For the text-containing cell, return its midpoint in [x, y] coordinate format. 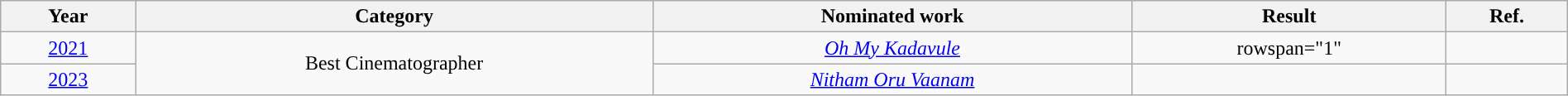
Best Cinematographer [394, 64]
2021 [68, 48]
Result [1289, 17]
rowspan="1" [1289, 48]
Year [68, 17]
Category [394, 17]
Oh My Kadavule [892, 48]
Nitham Oru Vaanam [892, 79]
Ref. [1507, 17]
2023 [68, 79]
Nominated work [892, 17]
